Find where the given text appears and provide that cell's center as (x, y) coordinate. 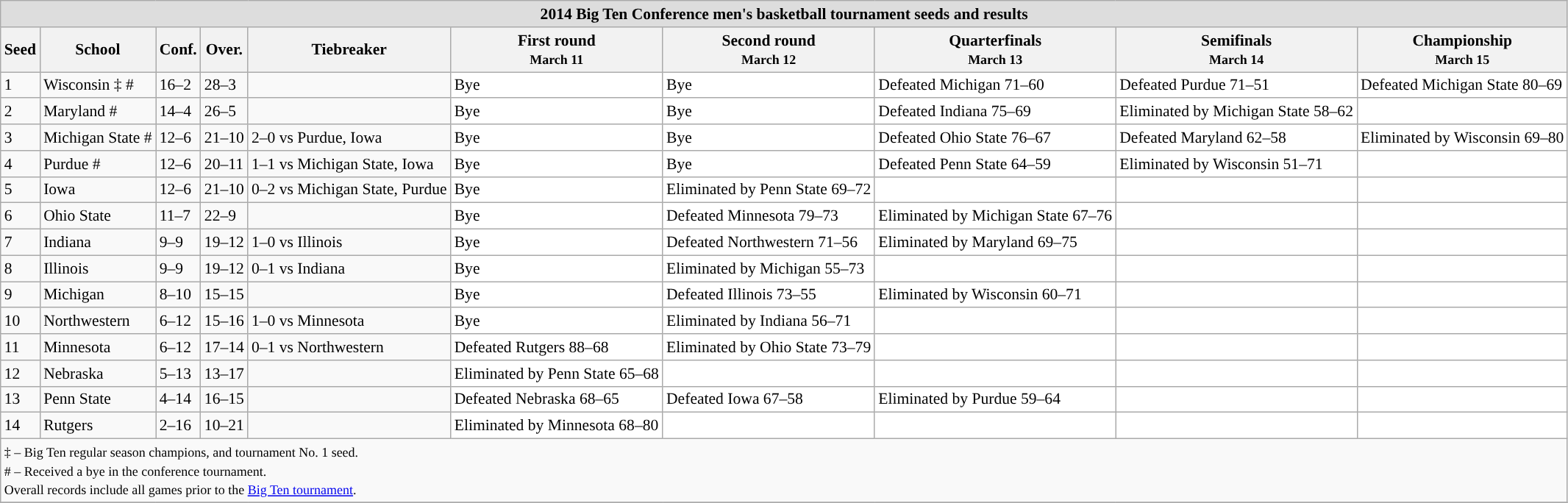
28–3 (224, 85)
0–2 vs Michigan State, Purdue (349, 190)
Nebraska (98, 374)
Minnesota (98, 347)
2014 Big Ten Conference men's basketball tournament seeds and results (784, 14)
Eliminated by Penn State 65–68 (557, 374)
Iowa (98, 190)
1–0 vs Illinois (349, 243)
QuarterfinalsMarch 13 (995, 50)
3 (21, 138)
1 (21, 85)
Defeated Indiana 75–69 (995, 112)
Defeated Purdue 71–51 (1236, 85)
Wisconsin ‡ # (98, 85)
22–9 (224, 216)
Second roundMarch 12 (769, 50)
School (98, 50)
17–14 (224, 347)
Defeated Northwestern 71–56 (769, 243)
Eliminated by Penn State 69–72 (769, 190)
First roundMarch 11 (557, 50)
Illinois (98, 268)
Eliminated by Minnesota 68–80 (557, 426)
Maryland # (98, 112)
7 (21, 243)
Defeated Michigan State 80–69 (1462, 85)
Defeated Penn State 64–59 (995, 164)
Over. (224, 50)
2–0 vs Purdue, Iowa (349, 138)
Defeated Nebraska 68–65 (557, 399)
Eliminated by Michigan 55–73 (769, 268)
15–16 (224, 321)
0–1 vs Indiana (349, 268)
Defeated Rutgers 88–68 (557, 347)
26–5 (224, 112)
Defeated Michigan 71–60 (995, 85)
Eliminated by Wisconsin 60–71 (995, 295)
Indiana (98, 243)
11 (21, 347)
SemifinalsMarch 14 (1236, 50)
14 (21, 426)
8 (21, 268)
Rutgers (98, 426)
16–15 (224, 399)
13–17 (224, 374)
1–0 vs Minnesota (349, 321)
Defeated Iowa 67–58 (769, 399)
20–11 (224, 164)
5–13 (178, 374)
4 (21, 164)
Tiebreaker (349, 50)
16–2 (178, 85)
Eliminated by Maryland 69–75 (995, 243)
Michigan (98, 295)
Defeated Maryland 62–58 (1236, 138)
Conf. (178, 50)
4–14 (178, 399)
Eliminated by Purdue 59–64 (995, 399)
Purdue # (98, 164)
Michigan State # (98, 138)
13 (21, 399)
Defeated Ohio State 76–67 (995, 138)
10–21 (224, 426)
Defeated Illinois 73–55 (769, 295)
Ohio State (98, 216)
12 (21, 374)
Defeated Minnesota 79–73 (769, 216)
Eliminated by Wisconsin 51–71 (1236, 164)
8–10 (178, 295)
Eliminated by Wisconsin 69–80 (1462, 138)
10 (21, 321)
0–1 vs Northwestern (349, 347)
11–7 (178, 216)
2–16 (178, 426)
Eliminated by Ohio State 73–79 (769, 347)
Seed (21, 50)
15–15 (224, 295)
14–4 (178, 112)
Eliminated by Indiana 56–71 (769, 321)
6 (21, 216)
Penn State (98, 399)
Eliminated by Michigan State 67–76 (995, 216)
1–1 vs Michigan State, Iowa (349, 164)
2 (21, 112)
ChampionshipMarch 15 (1462, 50)
9 (21, 295)
Northwestern (98, 321)
Eliminated by Michigan State 58–62 (1236, 112)
5 (21, 190)
